From the cell containing the given text, extract its center point as (x, y) coordinate. 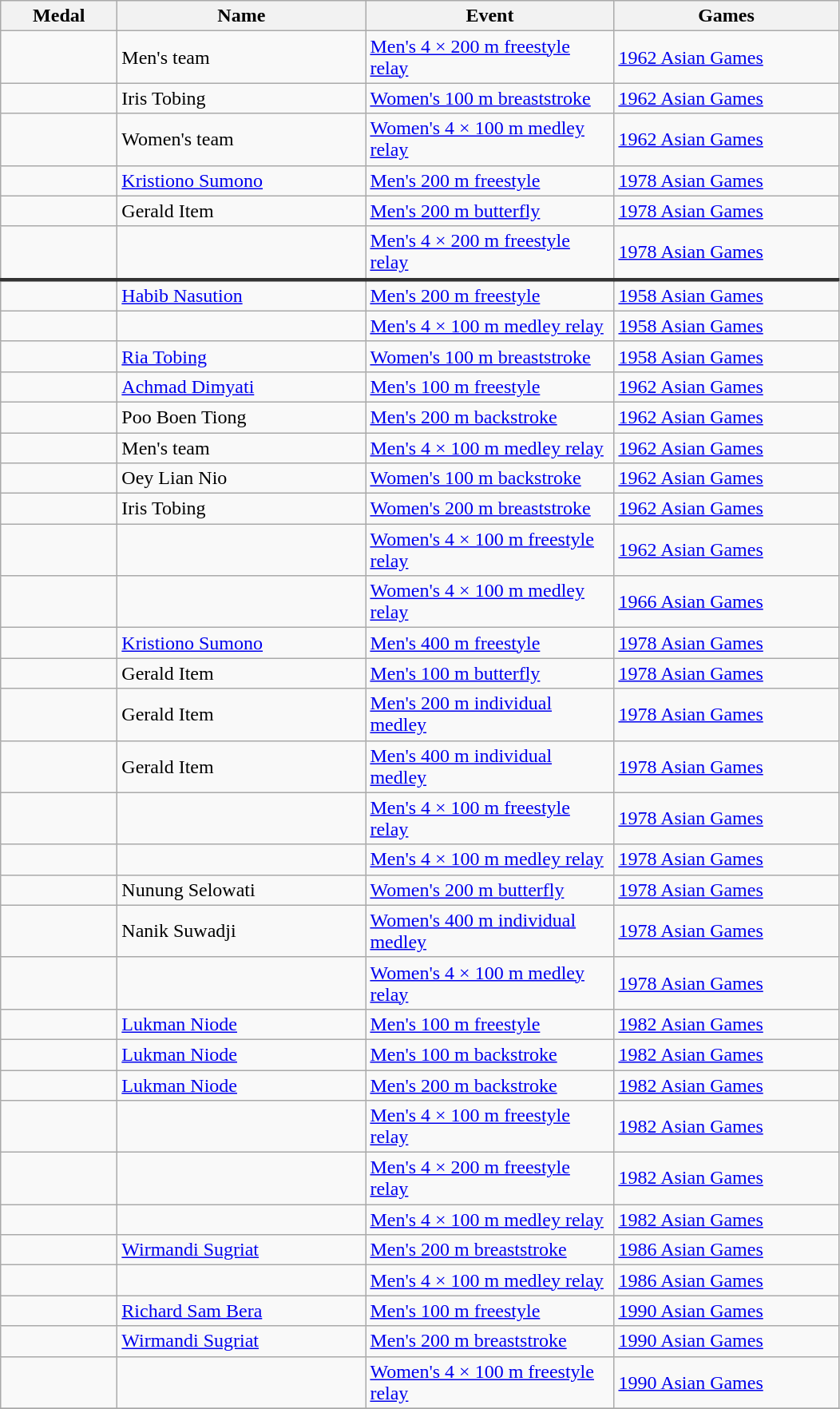
Oey Lian Nio (241, 478)
Men's 400 m individual medley (490, 767)
Men's 400 m freestyle (490, 643)
Men's 200 m individual medley (490, 714)
1966 Asian Games (727, 602)
Women's 200 m breaststroke (490, 509)
Habib Nasution (241, 296)
Men's 200 m butterfly (490, 211)
Nanik Suwadji (241, 931)
Men's 100 m butterfly (490, 673)
Women's team (241, 139)
Men's 100 m backstroke (490, 1054)
Poo Boen Tiong (241, 417)
Women's 100 m backstroke (490, 478)
Games (727, 16)
Event (490, 16)
Women's 200 m butterfly (490, 890)
Nunung Selowati (241, 890)
Women's 400 m individual medley (490, 931)
Achmad Dimyati (241, 387)
Name (241, 16)
Medal (59, 16)
Richard Sam Bera (241, 1311)
Ria Tobing (241, 356)
